Extract the [x, y] coordinate from the center of the cell holding the provided text.  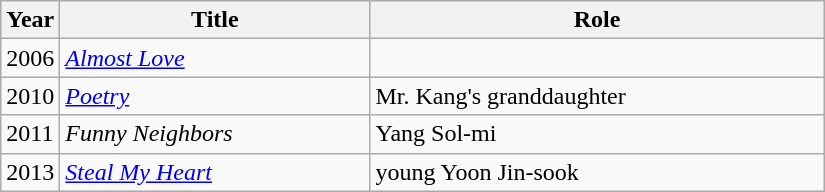
Mr. Kang's granddaughter [597, 96]
2013 [30, 172]
Almost Love [215, 58]
Year [30, 20]
Yang Sol-mi [597, 134]
Funny Neighbors [215, 134]
Title [215, 20]
2006 [30, 58]
Role [597, 20]
Poetry [215, 96]
young Yoon Jin-sook [597, 172]
Steal My Heart [215, 172]
2011 [30, 134]
2010 [30, 96]
